Locate the cell with the specified text and output its (x, y) center coordinate. 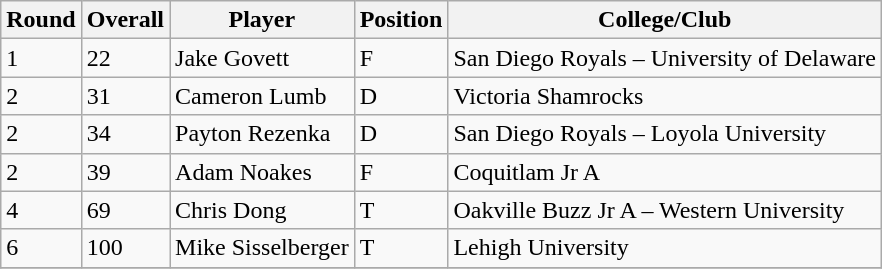
College/Club (665, 20)
Cameron Lumb (262, 96)
6 (41, 248)
69 (125, 210)
Overall (125, 20)
22 (125, 58)
Adam Noakes (262, 172)
Lehigh University (665, 248)
100 (125, 248)
31 (125, 96)
San Diego Royals – Loyola University (665, 134)
San Diego Royals – University of Delaware (665, 58)
Coquitlam Jr A (665, 172)
Round (41, 20)
Chris Dong (262, 210)
39 (125, 172)
Position (401, 20)
Victoria Shamrocks (665, 96)
Mike Sisselberger (262, 248)
4 (41, 210)
Jake Govett (262, 58)
Player (262, 20)
Payton Rezenka (262, 134)
1 (41, 58)
Oakville Buzz Jr A – Western University (665, 210)
34 (125, 134)
